From the cell containing the given text, extract its center point as (x, y) coordinate. 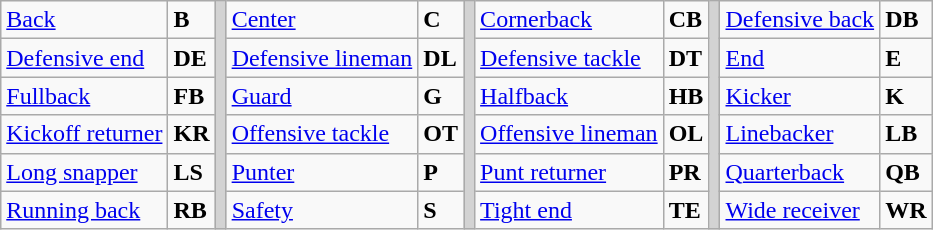
Offensive tackle (322, 134)
Cornerback (570, 20)
DE (192, 58)
Guard (322, 96)
Defensive end (84, 58)
DT (686, 58)
Kickoff returner (84, 134)
DB (906, 20)
QB (906, 172)
Linebacker (800, 134)
S (441, 210)
LS (192, 172)
OL (686, 134)
K (906, 96)
C (441, 20)
Punter (322, 172)
Back (84, 20)
Tight end (570, 210)
Halfback (570, 96)
KR (192, 134)
CB (686, 20)
P (441, 172)
Punt returner (570, 172)
Running back (84, 210)
Kicker (800, 96)
LB (906, 134)
End (800, 58)
TE (686, 210)
OT (441, 134)
G (441, 96)
Offensive lineman (570, 134)
Long snapper (84, 172)
WR (906, 210)
E (906, 58)
DL (441, 58)
Defensive back (800, 20)
FB (192, 96)
Safety (322, 210)
RB (192, 210)
B (192, 20)
Defensive lineman (322, 58)
Fullback (84, 96)
Defensive tackle (570, 58)
Wide receiver (800, 210)
PR (686, 172)
Center (322, 20)
HB (686, 96)
Quarterback (800, 172)
